For the text-containing cell, return its midpoint in [X, Y] coordinate format. 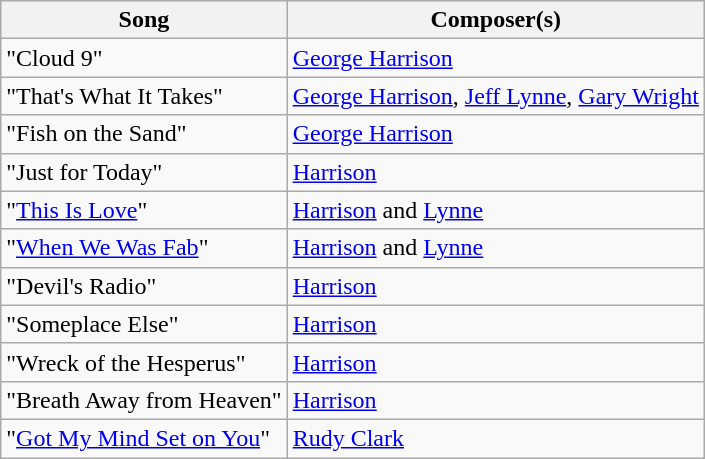
"That's What It Takes" [144, 96]
"Wreck of the Hesperus" [144, 362]
"Devil's Radio" [144, 286]
George Harrison, Jeff Lynne, Gary Wright [496, 96]
"When We Was Fab" [144, 248]
"Someplace Else" [144, 324]
"Cloud 9" [144, 58]
"Got My Mind Set on You" [144, 438]
Song [144, 20]
Composer(s) [496, 20]
Rudy Clark [496, 438]
"Just for Today" [144, 172]
"Breath Away from Heaven" [144, 400]
"Fish on the Sand" [144, 134]
"This Is Love" [144, 210]
